Find where the given text appears and provide that cell's center as [x, y] coordinate. 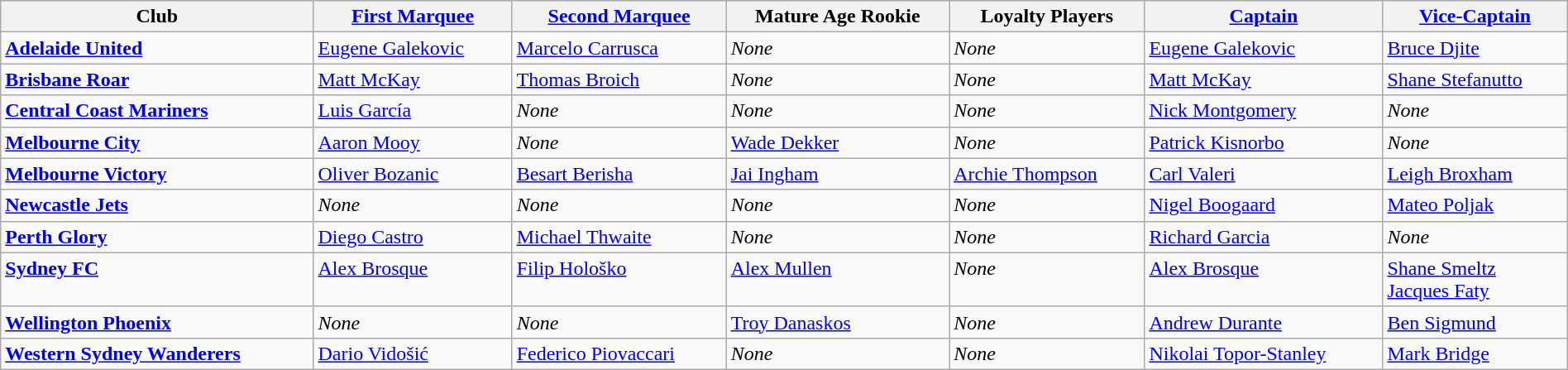
Loyalty Players [1047, 17]
Troy Danaskos [838, 322]
Mark Bridge [1475, 353]
Alex Mullen [838, 280]
Thomas Broich [619, 79]
Nikolai Topor-Stanley [1264, 353]
Marcelo Carrusca [619, 48]
Mature Age Rookie [838, 17]
Diego Castro [413, 237]
Wellington Phoenix [157, 322]
Andrew Durante [1264, 322]
Patrick Kisnorbo [1264, 142]
Melbourne Victory [157, 174]
Richard Garcia [1264, 237]
Aaron Mooy [413, 142]
Perth Glory [157, 237]
Ben Sigmund [1475, 322]
Adelaide United [157, 48]
Central Coast Mariners [157, 111]
Brisbane Roar [157, 79]
Michael Thwaite [619, 237]
Leigh Broxham [1475, 174]
Mateo Poljak [1475, 205]
Luis García [413, 111]
Western Sydney Wanderers [157, 353]
Besart Berisha [619, 174]
First Marquee [413, 17]
Wade Dekker [838, 142]
Jai Ingham [838, 174]
Federico Piovaccari [619, 353]
Captain [1264, 17]
Newcastle Jets [157, 205]
Club [157, 17]
Oliver Bozanic [413, 174]
Nigel Boogaard [1264, 205]
Nick Montgomery [1264, 111]
Vice-Captain [1475, 17]
Bruce Djite [1475, 48]
Archie Thompson [1047, 174]
Shane Stefanutto [1475, 79]
Melbourne City [157, 142]
Carl Valeri [1264, 174]
Second Marquee [619, 17]
Filip Hološko [619, 280]
Dario Vidošić [413, 353]
Shane Smeltz Jacques Faty [1475, 280]
Sydney FC [157, 280]
